Locate the cell with the specified text and output its [X, Y] center coordinate. 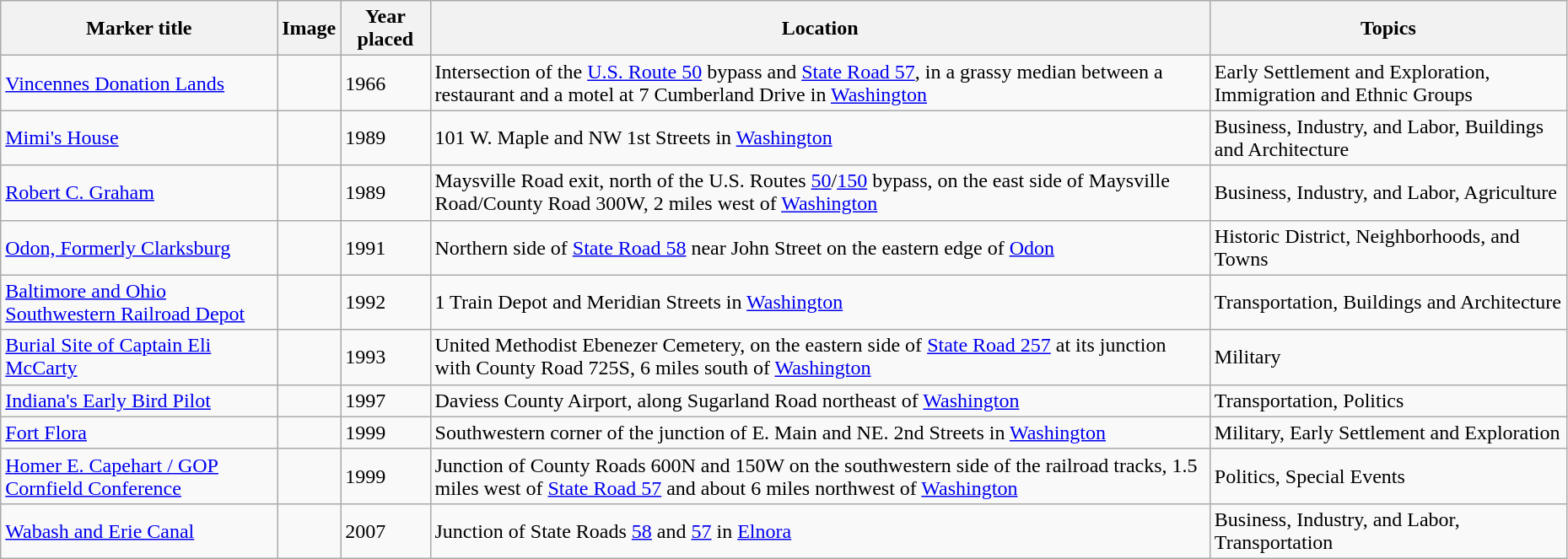
Maysville Road exit, north of the U.S. Routes 50/150 bypass, on the east side of Maysville Road/County Road 300W, 2 miles west of Washington [820, 192]
Southwestern corner of the junction of E. Main and NE. 2nd Streets in Washington [820, 433]
Location [820, 29]
Transportation, Politics [1388, 400]
1966 [385, 83]
Indiana's Early Bird Pilot [139, 400]
1991 [385, 248]
Early Settlement and Exploration, Immigration and Ethnic Groups [1388, 83]
Junction of State Roads 58 and 57 in Elnora [820, 531]
Fort Flora [139, 433]
101 W. Maple and NW 1st Streets in Washington [820, 138]
Marker title [139, 29]
Northern side of State Road 58 near John Street on the eastern edge of Odon [820, 248]
Military, Early Settlement and Exploration [1388, 433]
Vincennes Donation Lands [139, 83]
Daviess County Airport, along Sugarland Road northeast of Washington [820, 400]
Politics, Special Events [1388, 476]
Burial Site of Captain Eli McCarty [139, 357]
Historic District, Neighborhoods, and Towns [1388, 248]
1993 [385, 357]
Year placed [385, 29]
2007 [385, 531]
Business, Industry, and Labor, Agriculture [1388, 192]
Business, Industry, and Labor, Transportation [1388, 531]
Odon, Formerly Clarksburg [139, 248]
Mimi's House [139, 138]
Baltimore and Ohio Southwestern Railroad Depot [139, 302]
Wabash and Erie Canal [139, 531]
United Methodist Ebenezer Cemetery, on the eastern side of State Road 257 at its junction with County Road 725S, 6 miles south of Washington [820, 357]
1 Train Depot and Meridian Streets in Washington [820, 302]
Intersection of the U.S. Route 50 bypass and State Road 57, in a grassy median between a restaurant and a motel at 7 Cumberland Drive in Washington [820, 83]
Transportation, Buildings and Architecture [1388, 302]
Robert C. Graham [139, 192]
Homer E. Capehart / GOP Cornfield Conference [139, 476]
Topics [1388, 29]
Image [309, 29]
1997 [385, 400]
Military [1388, 357]
Business, Industry, and Labor, Buildings and Architecture [1388, 138]
1992 [385, 302]
